Return the [X, Y] coordinate for the center point of the cell that contains the specified text.  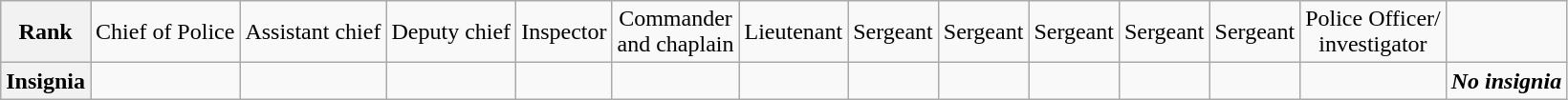
No insignia [1506, 81]
Chief of Police [165, 32]
Insignia [46, 81]
Assistant chief [314, 32]
Deputy chief [451, 32]
Police Officer/investigator [1373, 32]
Inspector [564, 32]
Lieutenant [794, 32]
Rank [46, 32]
Commanderand chaplain [675, 32]
